Detect which cell encompasses the target text, then output its (x, y) center coordinate. 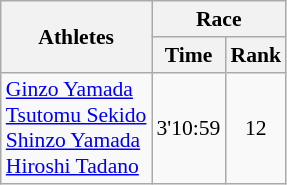
Rank (256, 55)
12 (256, 128)
3'10:59 (189, 128)
Time (189, 55)
Athletes (76, 36)
Ginzo YamadaTsutomu SekidoShinzo YamadaHiroshi Tadano (76, 128)
Race (220, 19)
